Return (X, Y) of the center of cell containing provided text 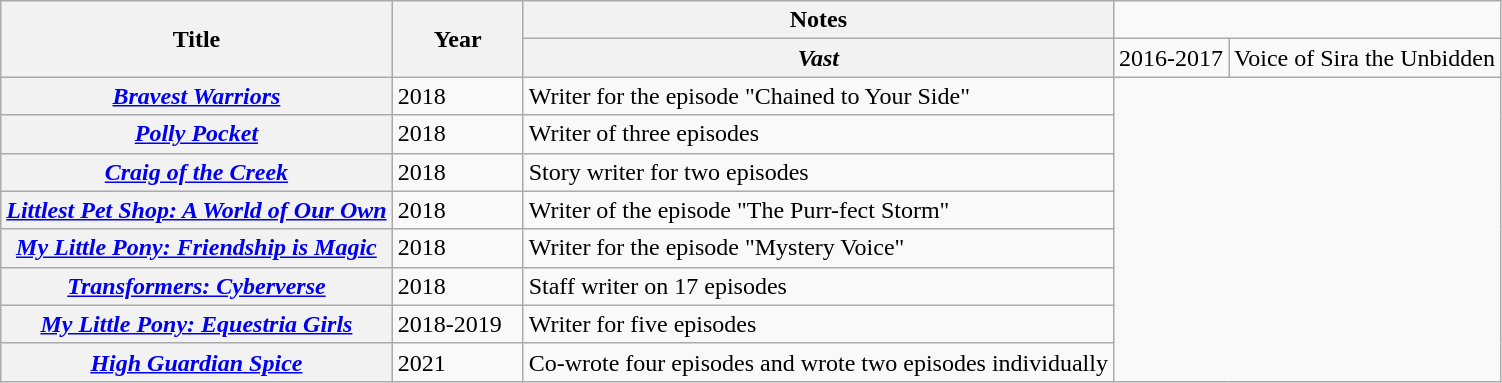
Craig of the Creek (196, 172)
Writer for the episode "Chained to Your Side" (818, 96)
2021 (458, 362)
Littlest Pet Shop: A World of Our Own (196, 210)
Writer of three episodes (818, 134)
2016-2017 (1170, 58)
Story writer for two episodes (818, 172)
Voice of Sira the Unbidden (1365, 58)
Year (458, 39)
Staff writer on 17 episodes (818, 286)
Transformers: Cyberverse (196, 286)
My Little Pony: Friendship is Magic (196, 248)
Writer of the episode "The Purr-fect Storm" (818, 210)
Bravest Warriors (196, 96)
Co-wrote four episodes and wrote two episodes individually (818, 362)
High Guardian Spice (196, 362)
Title (196, 39)
Vast (818, 58)
Notes (818, 20)
Polly Pocket (196, 134)
Writer for five episodes (818, 324)
Writer for the episode "Mystery Voice" (818, 248)
2018-2019 (458, 324)
My Little Pony: Equestria Girls (196, 324)
